Pinpoint the cell where the given text exists, returning its (x, y) midpoint coordinate. 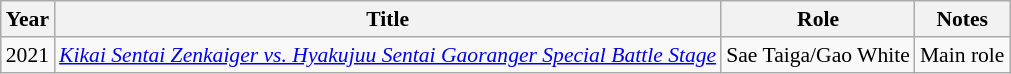
Kikai Sentai Zenkaiger vs. Hyakujuu Sentai Gaoranger Special Battle Stage (388, 55)
Role (818, 19)
Sae Taiga/Gao White (818, 55)
Notes (962, 19)
Year (28, 19)
Title (388, 19)
2021 (28, 55)
Main role (962, 55)
